Return the (X, Y) coordinate for the center point of the cell that contains the specified text.  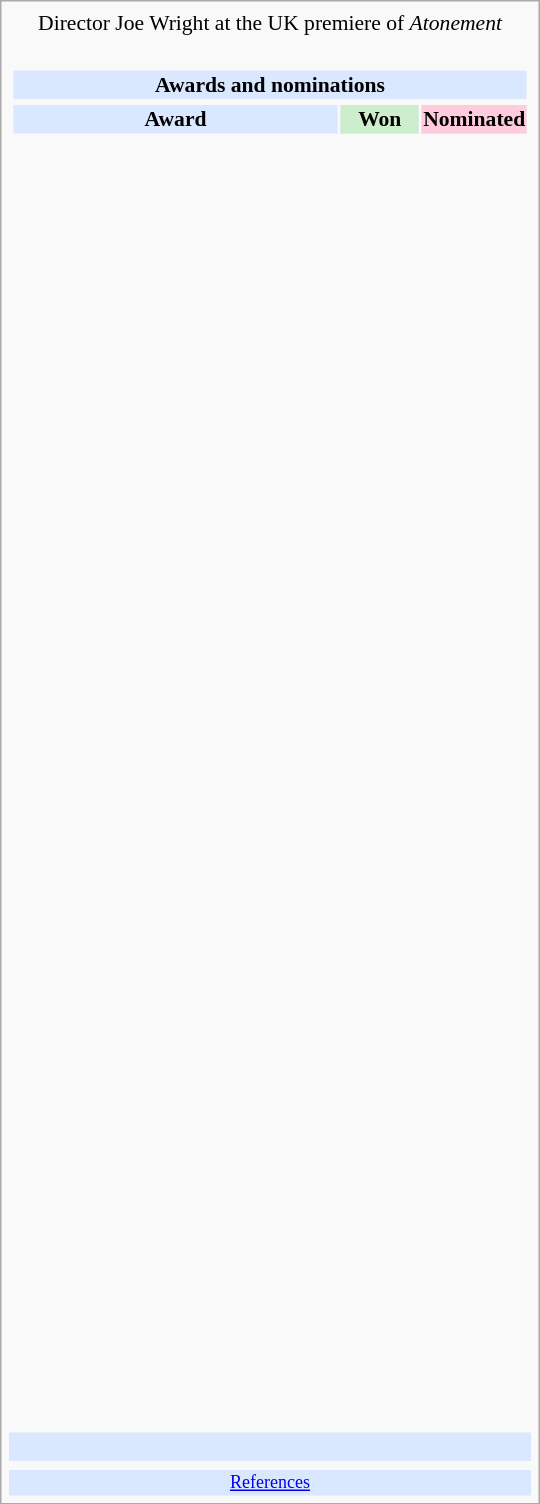
Awards and nominations Award Won Nominated (270, 734)
References (270, 1483)
Won (380, 119)
Awards and nominations (270, 84)
Award (175, 119)
Nominated (474, 119)
Director Joe Wright at the UK premiere of Atonement (270, 23)
